Detect which cell encompasses the target text, then output its [X, Y] center coordinate. 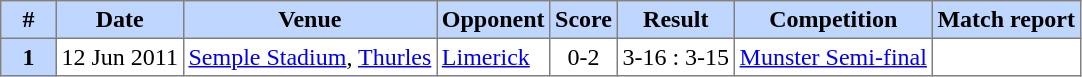
3-16 : 3-15 [676, 57]
0-2 [584, 57]
Score [584, 20]
Limerick [494, 57]
Munster Semi-final [833, 57]
Match report [1006, 20]
1 [29, 57]
Venue [310, 20]
# [29, 20]
Competition [833, 20]
Result [676, 20]
Opponent [494, 20]
Semple Stadium, Thurles [310, 57]
12 Jun 2011 [120, 57]
Date [120, 20]
